Determine the (X, Y) coordinate at the center of the cell enclosing the given text.  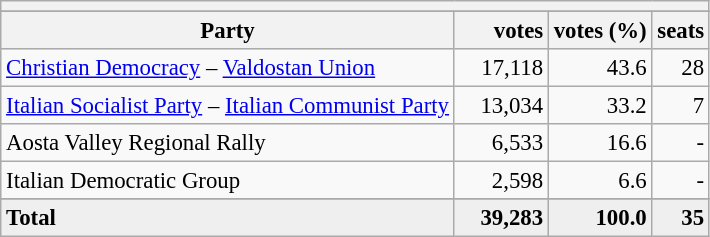
Aosta Valley Regional Rally (228, 143)
6.6 (600, 181)
43.6 (600, 68)
7 (680, 106)
13,034 (501, 106)
Christian Democracy – Valdostan Union (228, 68)
votes (%) (600, 31)
Italian Democratic Group (228, 181)
votes (501, 31)
33.2 (600, 106)
seats (680, 31)
2,598 (501, 181)
17,118 (501, 68)
Italian Socialist Party – Italian Communist Party (228, 106)
Party (228, 31)
16.6 (600, 143)
28 (680, 68)
6,533 (501, 143)
